Pinpoint the cell where the given text exists, returning its (x, y) midpoint coordinate. 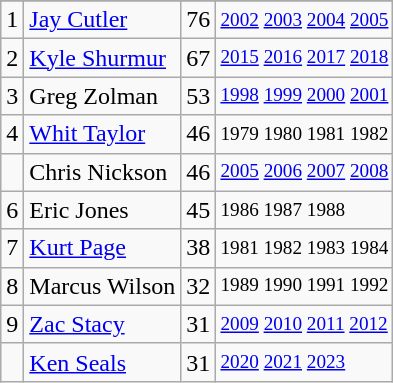
Ken Seals (102, 362)
1998 1999 2000 2001 (304, 96)
1981 1982 1983 1984 (304, 248)
Jay Cutler (102, 20)
3 (12, 96)
Kyle Shurmur (102, 58)
2009 2010 2011 2012 (304, 324)
53 (198, 96)
Chris Nickson (102, 172)
Greg Zolman (102, 96)
Zac Stacy (102, 324)
2002 2003 2004 2005 (304, 20)
38 (198, 248)
4 (12, 134)
2005 2006 2007 2008 (304, 172)
45 (198, 210)
8 (12, 286)
1 (12, 20)
2020 2021 2023 (304, 362)
Eric Jones (102, 210)
1979 1980 1981 1982 (304, 134)
Whit Taylor (102, 134)
2 (12, 58)
32 (198, 286)
7 (12, 248)
76 (198, 20)
Kurt Page (102, 248)
67 (198, 58)
Marcus Wilson (102, 286)
9 (12, 324)
1989 1990 1991 1992 (304, 286)
6 (12, 210)
1986 1987 1988 (304, 210)
2015 2016 2017 2018 (304, 58)
